Provide the [X, Y] coordinate of the cell's center where the given text is located.  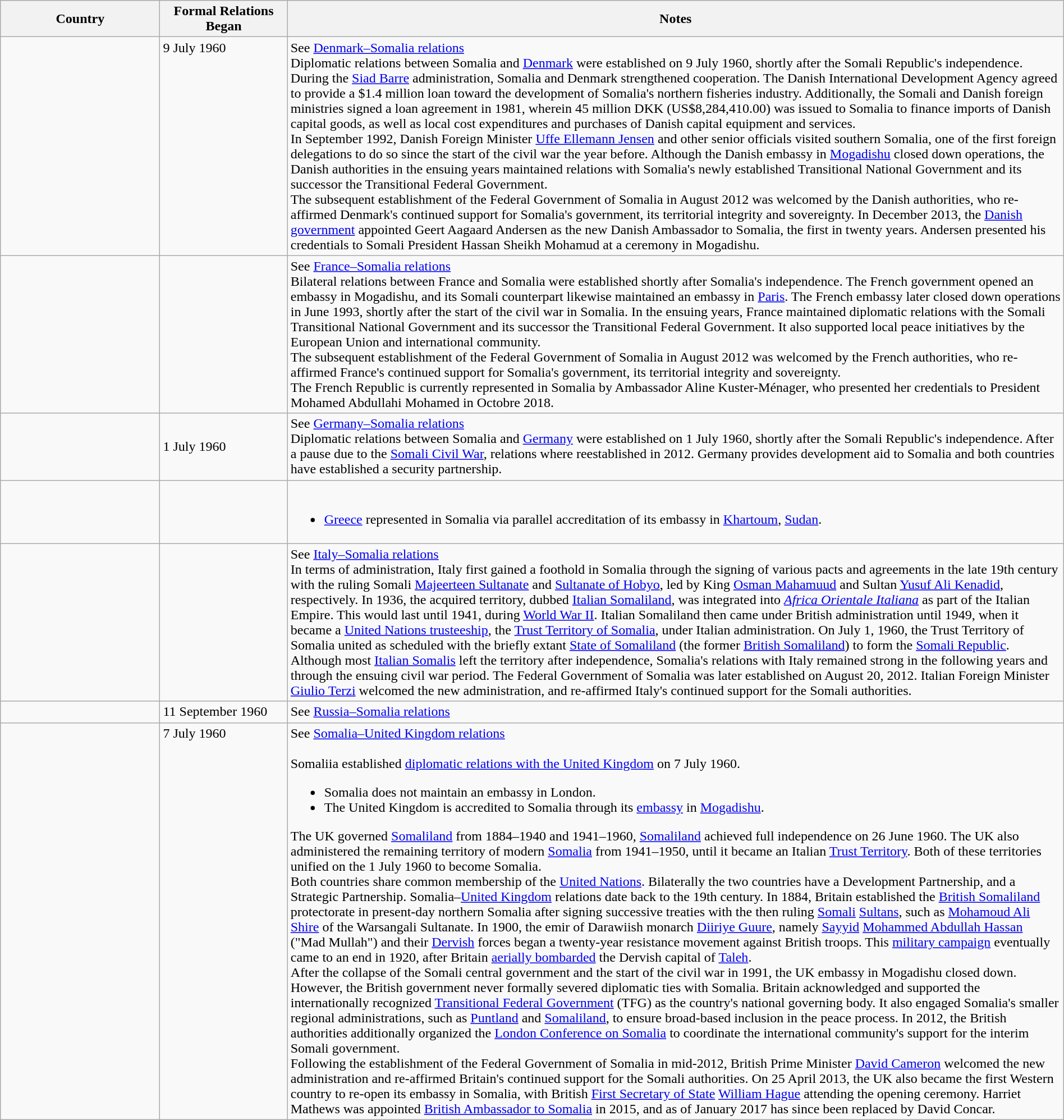
See Russia–Somalia relations [676, 712]
9 July 1960 [223, 146]
1 July 1960 [223, 447]
Formal Relations Began [223, 19]
Notes [676, 19]
7 July 1960 [223, 921]
11 September 1960 [223, 712]
Country [80, 19]
Greece represented in Somalia via parallel accreditation of its embassy in Khartoum, Sudan. [676, 512]
